Find where the given text appears and provide that cell's center as [X, Y] coordinate. 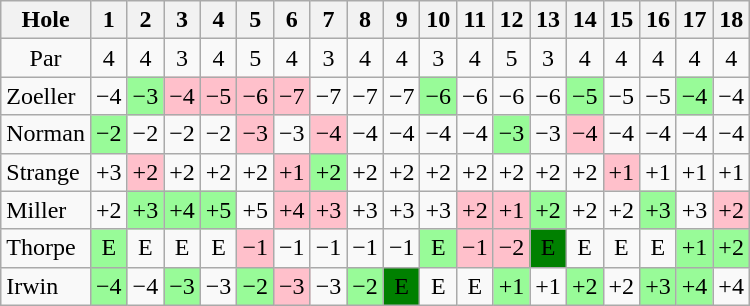
16 [658, 20]
12 [512, 20]
2 [146, 20]
Hole [46, 20]
6 [292, 20]
7 [328, 20]
11 [476, 20]
Thorpe [46, 248]
18 [732, 20]
Miller [46, 210]
17 [694, 20]
Irwin [46, 286]
13 [548, 20]
9 [402, 20]
14 [584, 20]
Norman [46, 134]
15 [622, 20]
Par [46, 58]
Zoeller [46, 96]
1 [108, 20]
10 [438, 20]
8 [366, 20]
Strange [46, 172]
